Capture the cell that displays the provided text and extract its (X, Y) central coordinate. 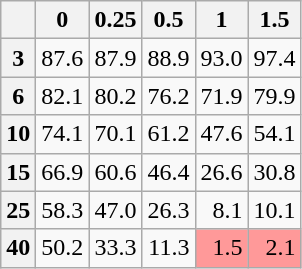
1 (222, 20)
87.6 (62, 58)
70.1 (116, 134)
11.3 (168, 248)
26.6 (222, 172)
61.2 (168, 134)
47.0 (116, 210)
71.9 (222, 96)
97.4 (274, 58)
58.3 (62, 210)
50.2 (62, 248)
0 (62, 20)
2.1 (274, 248)
0.5 (168, 20)
0.25 (116, 20)
79.9 (274, 96)
10.1 (274, 210)
66.9 (62, 172)
93.0 (222, 58)
82.1 (62, 96)
46.4 (168, 172)
40 (18, 248)
54.1 (274, 134)
76.2 (168, 96)
87.9 (116, 58)
26.3 (168, 210)
8.1 (222, 210)
74.1 (62, 134)
3 (18, 58)
30.8 (274, 172)
80.2 (116, 96)
6 (18, 96)
25 (18, 210)
47.6 (222, 134)
60.6 (116, 172)
88.9 (168, 58)
33.3 (116, 248)
10 (18, 134)
15 (18, 172)
